Extract the (x, y) coordinate from the center of the cell holding the provided text.  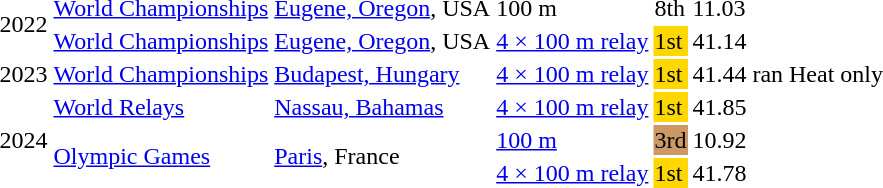
Nassau, Bahamas (382, 107)
Paris, France (382, 156)
World Relays (161, 107)
41.85 (720, 107)
41.44 (720, 74)
Eugene, Oregon, USA (382, 41)
Olympic Games (161, 156)
10.92 (720, 140)
41.14 (720, 41)
41.78 (720, 173)
Budapest, Hungary (382, 74)
100 m (572, 140)
3rd (670, 140)
